Return the (X, Y) coordinate for the center point of the cell that contains the specified text.  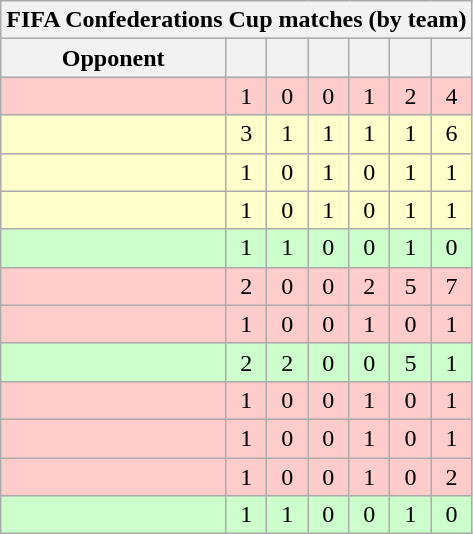
3 (246, 134)
4 (452, 96)
7 (452, 286)
FIFA Confederations Cup matches (by team) (236, 20)
6 (452, 134)
Opponent (114, 58)
